Return [X, Y] of the center of cell containing provided text 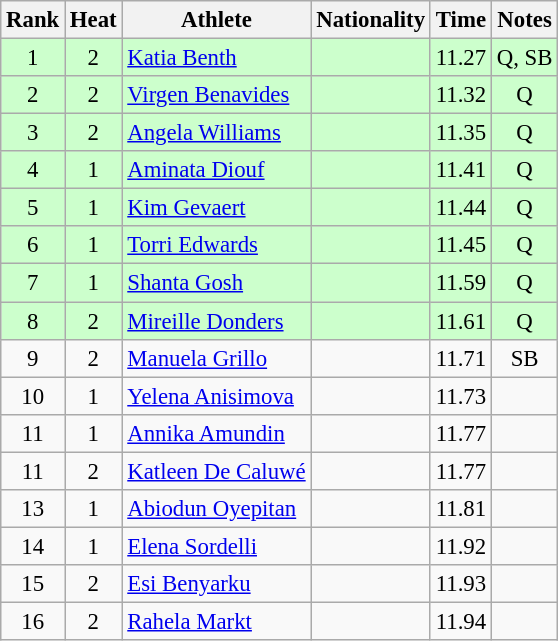
Elena Sordelli [216, 546]
8 [33, 321]
10 [33, 396]
Kim Gevaert [216, 208]
14 [33, 546]
Notes [524, 20]
11.45 [460, 245]
Annika Amundin [216, 433]
11.94 [460, 621]
11.71 [460, 358]
Rank [33, 20]
Torri Edwards [216, 245]
SB [524, 358]
Yelena Anisimova [216, 396]
Rahela Markt [216, 621]
Mireille Donders [216, 321]
Nationality [370, 20]
Katleen De Caluwé [216, 471]
Athlete [216, 20]
13 [33, 509]
Heat [94, 20]
9 [33, 358]
11.35 [460, 133]
11.27 [460, 58]
Esi Benyarku [216, 584]
Manuela Grillo [216, 358]
7 [33, 283]
Katia Benth [216, 58]
Virgen Benavides [216, 95]
Angela Williams [216, 133]
Time [460, 20]
11.41 [460, 170]
15 [33, 584]
11.44 [460, 208]
5 [33, 208]
11.81 [460, 509]
Q, SB [524, 58]
Shanta Gosh [216, 283]
11.59 [460, 283]
11.73 [460, 396]
Abiodun Oyepitan [216, 509]
4 [33, 170]
11.61 [460, 321]
11.92 [460, 546]
Aminata Diouf [216, 170]
11.93 [460, 584]
3 [33, 133]
6 [33, 245]
16 [33, 621]
11.32 [460, 95]
